Locate the cell with the specified text and output its [X, Y] center coordinate. 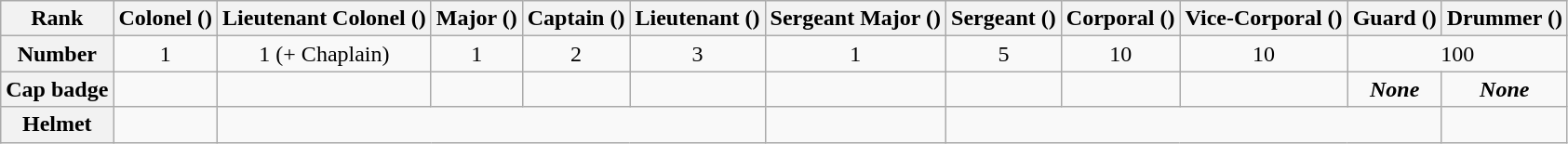
100 [1457, 54]
Guard () [1394, 19]
2 [576, 54]
Drummer () [1504, 19]
Colonel () [166, 19]
Sergeant Major () [856, 19]
1 (+ Chaplain) [325, 54]
Lieutenant Colonel () [325, 19]
5 [1004, 54]
Major () [476, 19]
Vice-Corporal () [1264, 19]
Corporal () [1120, 19]
3 [698, 54]
Lieutenant () [698, 19]
Helmet [58, 124]
Rank [58, 19]
Sergeant () [1004, 19]
Cap badge [58, 89]
Captain () [576, 19]
Number [58, 54]
